Return the [X, Y] coordinate for the center point of the cell that contains the specified text.  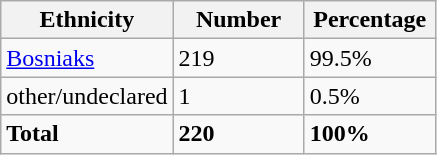
Number [238, 20]
Total [87, 134]
99.5% [370, 58]
100% [370, 134]
1 [238, 96]
Percentage [370, 20]
Ethnicity [87, 20]
other/undeclared [87, 96]
0.5% [370, 96]
220 [238, 134]
219 [238, 58]
Bosniaks [87, 58]
